Capture the cell that displays the provided text and extract its [X, Y] central coordinate. 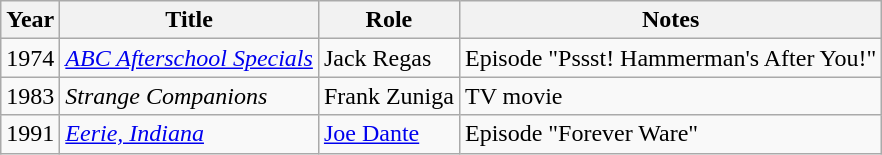
Episode "Forever Ware" [670, 134]
Notes [670, 20]
Title [190, 20]
Eerie, Indiana [190, 134]
Joe Dante [388, 134]
Role [388, 20]
1983 [30, 96]
1974 [30, 58]
ABC Afterschool Specials [190, 58]
1991 [30, 134]
Strange Companions [190, 96]
Episode "Pssst! Hammerman's After You!" [670, 58]
Year [30, 20]
TV movie [670, 96]
Frank Zuniga [388, 96]
Jack Regas [388, 58]
